Locate the cell with the specified text and output its [X, Y] center coordinate. 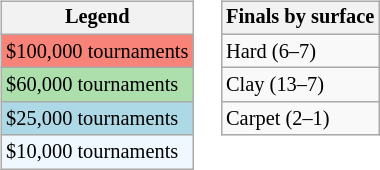
Finals by surface [300, 18]
Clay (13–7) [300, 85]
Carpet (2–1) [300, 119]
$100,000 tournaments [97, 51]
Hard (6–7) [300, 51]
Legend [97, 18]
$25,000 tournaments [97, 119]
$10,000 tournaments [97, 152]
$60,000 tournaments [97, 85]
